Provide the (X, Y) coordinate of the cell's center where the given text is located.  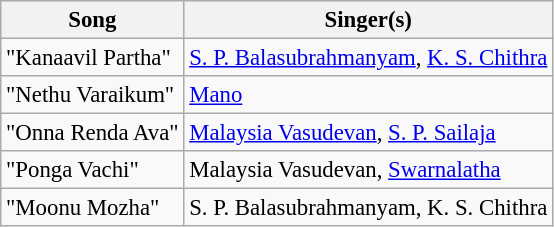
Malaysia Vasudevan, Swarnalatha (368, 170)
Singer(s) (368, 20)
"Moonu Mozha" (92, 208)
"Kanaavil Partha" (92, 58)
Mano (368, 95)
"Ponga Vachi" (92, 170)
"Onna Renda Ava" (92, 133)
"Nethu Varaikum" (92, 95)
Song (92, 20)
Malaysia Vasudevan, S. P. Sailaja (368, 133)
